Identify which cell holds the provided text, then report its (X, Y) central coordinate. 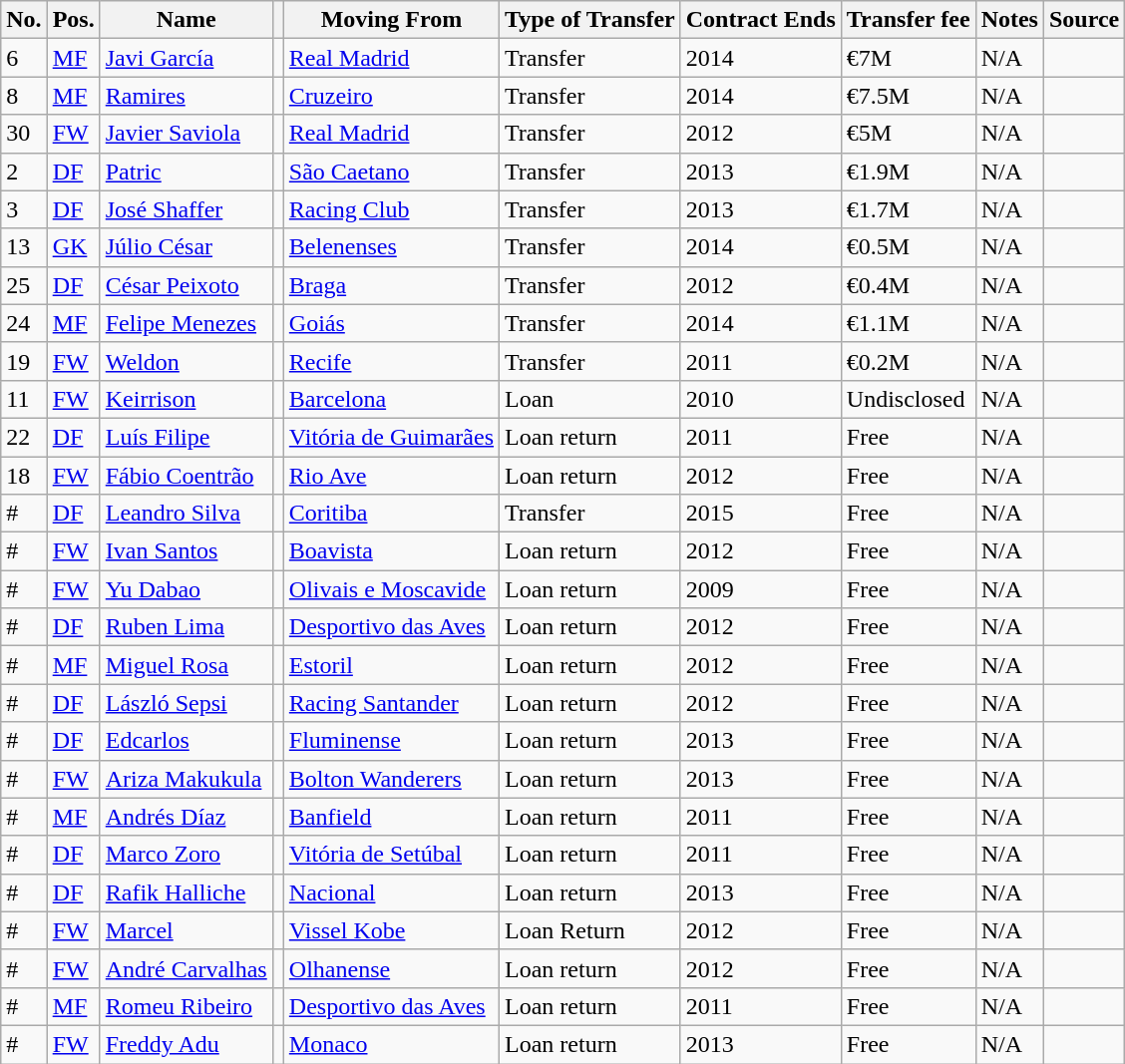
Belenenses (391, 247)
Ruben Lima (186, 627)
€1.9M (908, 172)
Pos. (74, 20)
Ivan Santos (186, 551)
€0.2M (908, 361)
Boavista (391, 551)
Ramires (186, 96)
Recife (391, 361)
André Carvalhas (186, 968)
3 (24, 209)
Felipe Menezes (186, 323)
€1.1M (908, 323)
Coritiba (391, 514)
Olivais e Moscavide (391, 589)
Edcarlos (186, 741)
€7M (908, 58)
Luís Filipe (186, 437)
Miguel Rosa (186, 665)
11 (24, 399)
Keirrison (186, 399)
Javier Saviola (186, 134)
Vitória de Setúbal (391, 855)
No. (24, 20)
Name (186, 20)
2009 (760, 589)
2 (24, 172)
8 (24, 96)
Olhanense (391, 968)
6 (24, 58)
Nacional (391, 892)
€0.5M (908, 247)
Estoril (391, 665)
Cruzeiro (391, 96)
César Peixoto (186, 285)
Undisclosed (908, 399)
Romeu Ribeiro (186, 1006)
18 (24, 476)
Fluminense (391, 741)
2010 (760, 399)
Banfield (391, 817)
25 (24, 285)
Loan Return (590, 930)
Contract Ends (760, 20)
Rio Ave (391, 476)
Patric (186, 172)
Type of Transfer (590, 20)
€5M (908, 134)
Vissel Kobe (391, 930)
30 (24, 134)
Transfer fee (908, 20)
Leandro Silva (186, 514)
Racing Santander (391, 703)
€0.4M (908, 285)
Racing Club (391, 209)
Source (1083, 20)
Andrés Díaz (186, 817)
Vitória de Guimarães (391, 437)
13 (24, 247)
22 (24, 437)
19 (24, 361)
José Shaffer (186, 209)
Marcel (186, 930)
Barcelona (391, 399)
24 (24, 323)
László Sepsi (186, 703)
Weldon (186, 361)
Fábio Coentrão (186, 476)
Rafik Halliche (186, 892)
2015 (760, 514)
Braga (391, 285)
Freddy Adu (186, 1044)
€7.5M (908, 96)
Bolton Wanderers (391, 779)
Moving From (391, 20)
Ariza Makukula (186, 779)
Notes (1009, 20)
Monaco (391, 1044)
GK (74, 247)
€1.7M (908, 209)
São Caetano (391, 172)
Yu Dabao (186, 589)
Marco Zoro (186, 855)
Goiás (391, 323)
Júlio César (186, 247)
Javi García (186, 58)
Loan (590, 399)
